For the text-containing cell, return its midpoint in (x, y) coordinate format. 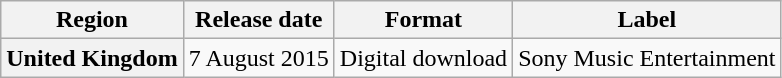
Sony Music Entertainment (647, 58)
Digital download (423, 58)
United Kingdom (92, 58)
Label (647, 20)
Release date (258, 20)
Region (92, 20)
7 August 2015 (258, 58)
Format (423, 20)
